For the text-containing cell, return its midpoint in (x, y) coordinate format. 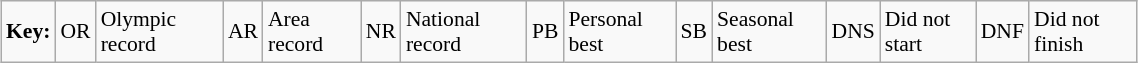
NR (381, 32)
DNF (1002, 32)
National record (464, 32)
Did not start (928, 32)
PB (546, 32)
Personal best (619, 32)
SB (694, 32)
Did not finish (1083, 32)
DNS (852, 32)
AR (243, 32)
Area record (312, 32)
Key: (28, 32)
Seasonal best (769, 32)
Olympic record (160, 32)
OR (75, 32)
